Search for the cell housing the specified text and yield its [X, Y] center coordinate. 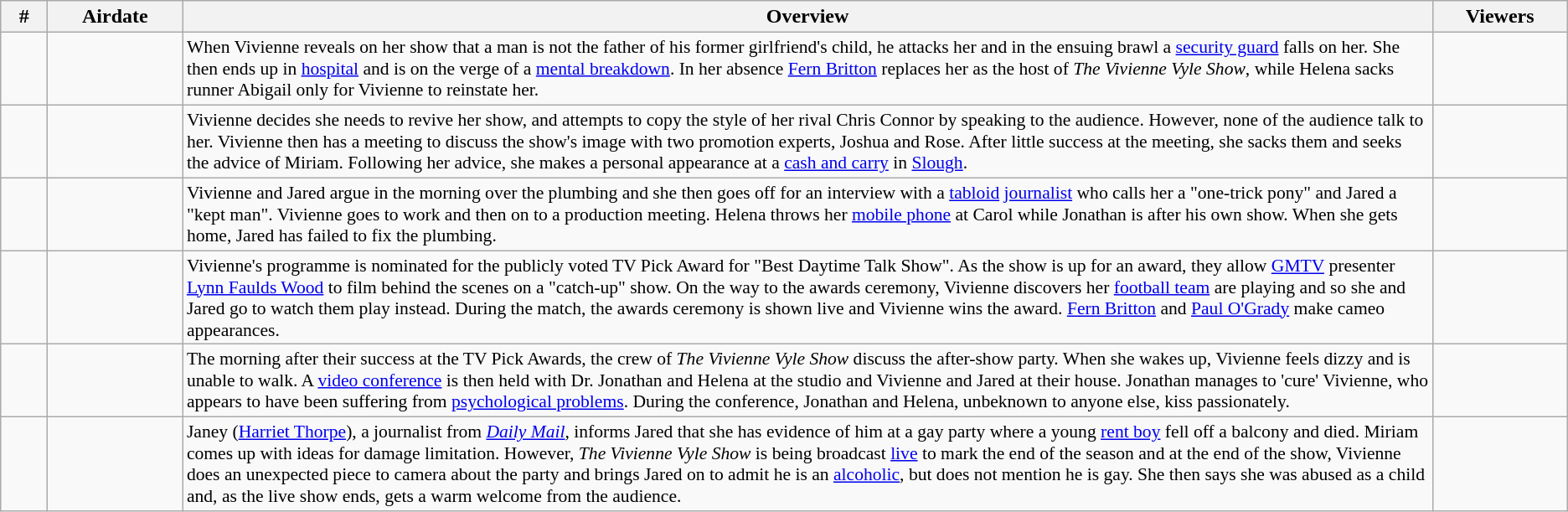
Overview [807, 17]
# [24, 17]
Viewers [1499, 17]
Airdate [116, 17]
